Search for the cell housing the specified text and yield its (X, Y) center coordinate. 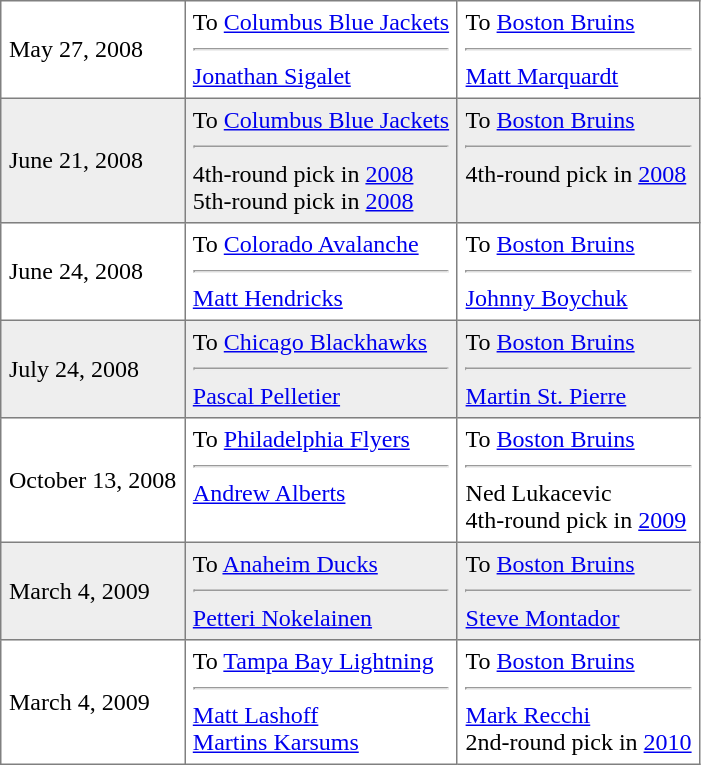
To Tampa Bay Lightning Matt LashoffMartins Karsums (322, 702)
June 24, 2008 (93, 272)
To Boston Bruins 4th-round pick in 2008 (578, 160)
To Anaheim Ducks Petteri Nokelainen (322, 591)
June 21, 2008 (93, 160)
To Columbus Blue Jackets 4th-round pick in 20085th-round pick in 2008 (322, 160)
To Colorado Avalanche Matt Hendricks (322, 272)
To Philadelphia Flyers Andrew Alberts (322, 480)
To Columbus Blue Jackets Jonathan Sigalet (322, 50)
May 27, 2008 (93, 50)
October 13, 2008 (93, 480)
To Boston Bruins Matt Marquardt (578, 50)
To Boston Bruins Martin St. Pierre (578, 369)
To Chicago Blackhawks Pascal Pelletier (322, 369)
To Boston Bruins Mark Recchi2nd-round pick in 2010 (578, 702)
To Boston Bruins Johnny Boychuk (578, 272)
July 24, 2008 (93, 369)
To Boston Bruins Steve Montador (578, 591)
To Boston Bruins Ned Lukacevic4th-round pick in 2009 (578, 480)
